Scan for the cell matching the given text and deliver its (x, y) coordinate at center. 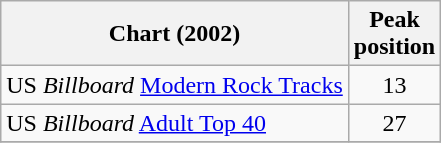
27 (394, 123)
US Billboard Adult Top 40 (175, 123)
13 (394, 85)
Peakposition (394, 34)
US Billboard Modern Rock Tracks (175, 85)
Chart (2002) (175, 34)
